Identify which cell holds the provided text, then report its [x, y] central coordinate. 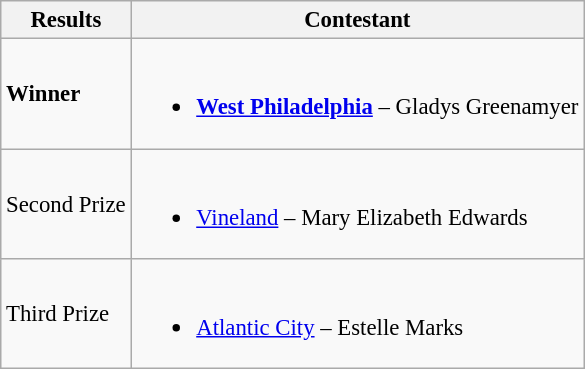
Second Prize [66, 204]
Winner [66, 94]
Contestant [358, 20]
West Philadelphia – Gladys Greenamyer [358, 94]
Third Prize [66, 314]
Vineland – Mary Elizabeth Edwards [358, 204]
Results [66, 20]
Atlantic City – Estelle Marks [358, 314]
